For the text-containing cell, return its midpoint in [x, y] coordinate format. 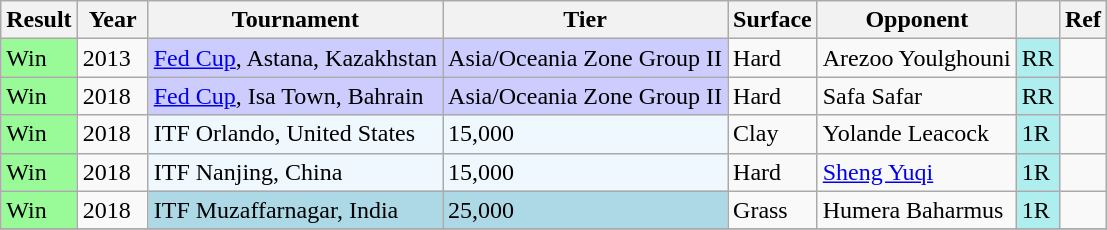
Fed Cup, Isa Town, Bahrain [295, 96]
Fed Cup, Astana, Kazakhstan [295, 58]
Year [112, 20]
Humera Baharmus [916, 210]
ITF Muzaffarnagar, India [295, 210]
Safa Safar [916, 96]
Opponent [916, 20]
Clay [773, 134]
Tier [586, 20]
Surface [773, 20]
Sheng Yuqi [916, 172]
ITF Nanjing, China [295, 172]
Arezoo Youlghouni [916, 58]
Grass [773, 210]
Tournament [295, 20]
Ref [1082, 20]
25,000 [586, 210]
Result [39, 20]
2013 [112, 58]
Yolande Leacock [916, 134]
ITF Orlando, United States [295, 134]
